Provide the (X, Y) coordinate of the cell's center where the given text is located.  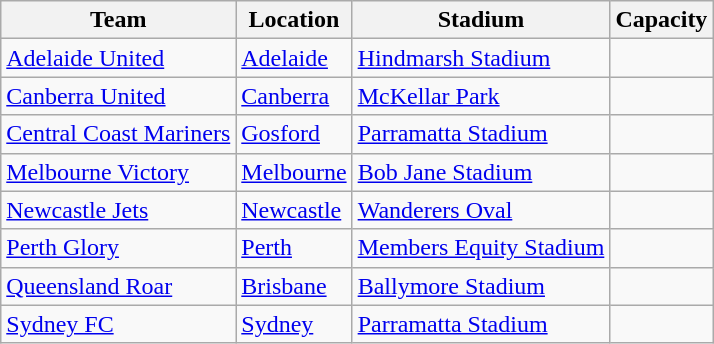
Sydney FC (118, 324)
Sydney (294, 324)
Adelaide United (118, 58)
Canberra United (118, 96)
Ballymore Stadium (481, 286)
Perth (294, 248)
Queensland Roar (118, 286)
McKellar Park (481, 96)
Wanderers Oval (481, 210)
Capacity (662, 20)
Melbourne Victory (118, 172)
Brisbane (294, 286)
Team (118, 20)
Location (294, 20)
Stadium (481, 20)
Adelaide (294, 58)
Newcastle (294, 210)
Canberra (294, 96)
Melbourne (294, 172)
Perth Glory (118, 248)
Hindmarsh Stadium (481, 58)
Bob Jane Stadium (481, 172)
Central Coast Mariners (118, 134)
Gosford (294, 134)
Members Equity Stadium (481, 248)
Newcastle Jets (118, 210)
